Determine the [x, y] coordinate at the center of the cell enclosing the given text.  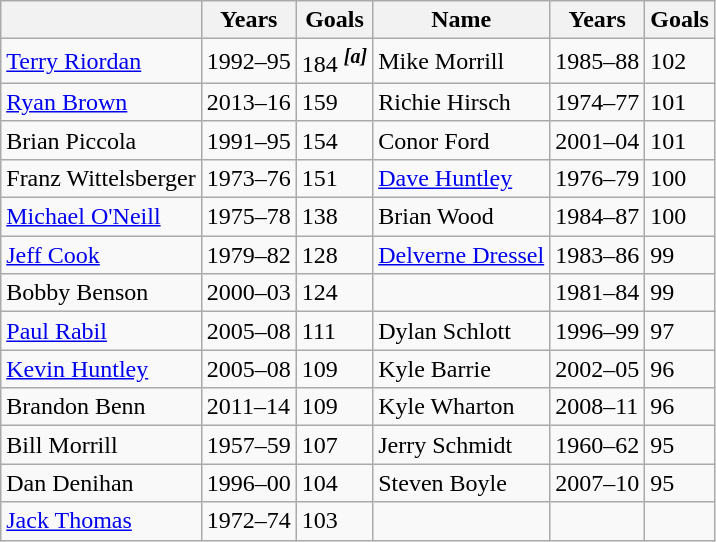
104 [334, 483]
154 [334, 140]
1981–84 [598, 293]
Terry Riordan [101, 62]
107 [334, 445]
Steven Boyle [462, 483]
2002–05 [598, 369]
2000–03 [248, 293]
2001–04 [598, 140]
128 [334, 255]
1973–76 [248, 178]
1975–78 [248, 217]
1985–88 [598, 62]
1983–86 [598, 255]
Dylan Schlott [462, 331]
2011–14 [248, 407]
1974–77 [598, 102]
151 [334, 178]
Brandon Benn [101, 407]
Brian Piccola [101, 140]
Kevin Huntley [101, 369]
1996–00 [248, 483]
1991–95 [248, 140]
97 [680, 331]
Franz Wittelsberger [101, 178]
1992–95 [248, 62]
2008–11 [598, 407]
Name [462, 20]
2007–10 [598, 483]
Conor Ford [462, 140]
184 [a] [334, 62]
Kyle Wharton [462, 407]
Ryan Brown [101, 102]
103 [334, 521]
1976–79 [598, 178]
Richie Hirsch [462, 102]
Jack Thomas [101, 521]
Dan Denihan [101, 483]
Delverne Dressel [462, 255]
Kyle Barrie [462, 369]
Dave Huntley [462, 178]
Bobby Benson [101, 293]
Paul Rabil [101, 331]
111 [334, 331]
1984–87 [598, 217]
1979–82 [248, 255]
2013–16 [248, 102]
Bill Morrill [101, 445]
1957–59 [248, 445]
Michael O'Neill [101, 217]
138 [334, 217]
1960–62 [598, 445]
124 [334, 293]
1972–74 [248, 521]
1996–99 [598, 331]
Brian Wood [462, 217]
Mike Morrill [462, 62]
Jerry Schmidt [462, 445]
159 [334, 102]
102 [680, 62]
Jeff Cook [101, 255]
